Pinpoint the cell where the given text exists, returning its (X, Y) midpoint coordinate. 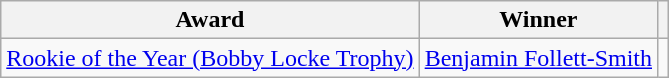
Award (210, 20)
Winner (538, 20)
Rookie of the Year (Bobby Locke Trophy) (210, 58)
Benjamin Follett-Smith (538, 58)
